Capture the cell that displays the provided text and extract its [X, Y] central coordinate. 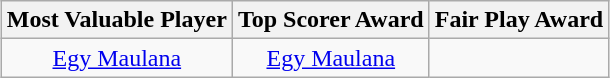
Fair Play Award [519, 20]
Most Valuable Player [116, 20]
Top Scorer Award [330, 20]
